Return (x, y) of the center of cell containing provided text 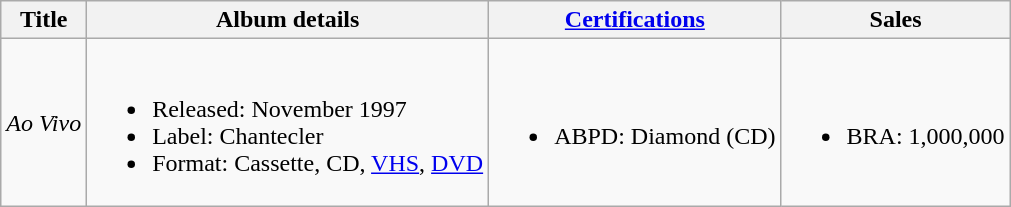
Sales (896, 20)
Released: November 1997Label: ChanteclerFormat: Cassette, CD, VHS, DVD (288, 122)
BRA: 1,000,000 (896, 122)
Certifications (635, 20)
Title (44, 20)
Ao Vivo (44, 122)
Album details (288, 20)
ABPD: Diamond (CD) (635, 122)
